Return [X, Y] of the center of cell containing provided text 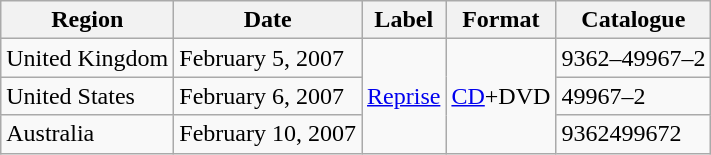
February 10, 2007 [268, 134]
9362–49967–2 [634, 58]
49967–2 [634, 96]
Label [404, 20]
February 6, 2007 [268, 96]
February 5, 2007 [268, 58]
Region [88, 20]
Format [501, 20]
CD+DVD [501, 96]
Reprise [404, 96]
Date [268, 20]
Australia [88, 134]
9362499672 [634, 134]
United Kingdom [88, 58]
Catalogue [634, 20]
United States [88, 96]
